Extract the [x, y] coordinate from the center of the cell holding the provided text.  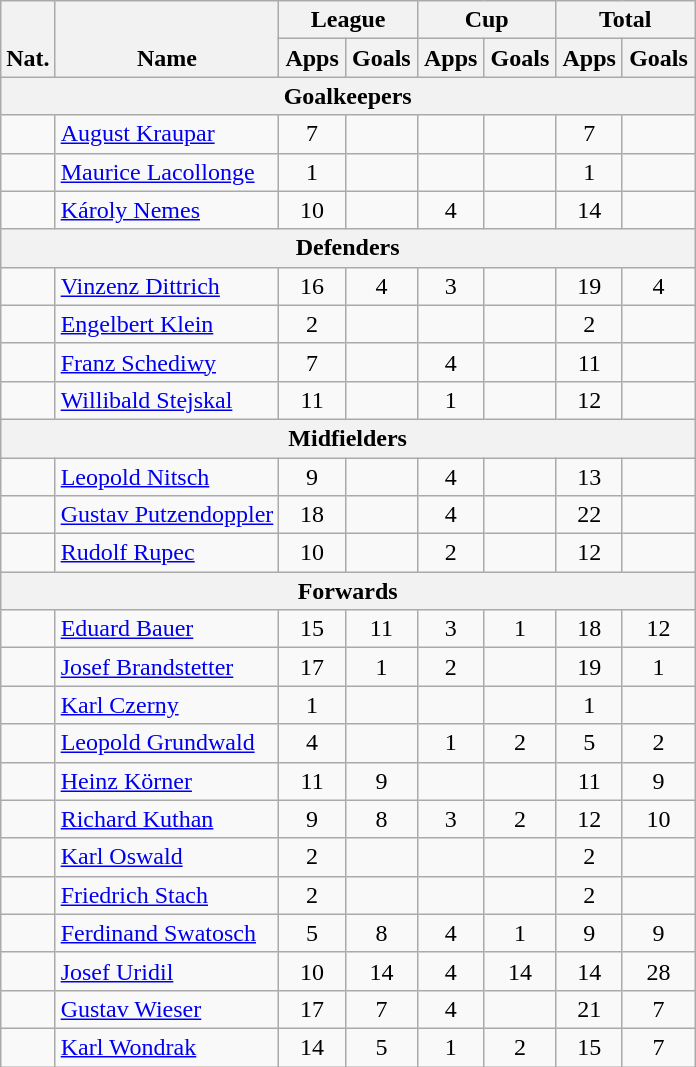
Josef Brandstetter [167, 667]
Ferdinand Swatosch [167, 933]
Vinzenz Dittrich [167, 286]
Forwards [348, 591]
Gustav Putzendoppler [167, 515]
Gustav Wieser [167, 1009]
Cup [486, 20]
Eduard Bauer [167, 629]
Willibald Stejskal [167, 400]
Engelbert Klein [167, 324]
Leopold Grundwald [167, 743]
Franz Schediwy [167, 362]
16 [312, 286]
Total [626, 20]
Friedrich Stach [167, 895]
Josef Uridil [167, 971]
Karl Oswald [167, 857]
Richard Kuthan [167, 819]
Károly Nemes [167, 210]
21 [590, 1009]
Karl Czerny [167, 705]
Defenders [348, 248]
Maurice Lacollonge [167, 172]
Karl Wondrak [167, 1047]
Midfielders [348, 438]
League [348, 20]
13 [590, 477]
August Kraupar [167, 134]
Nat. [28, 39]
Name [167, 39]
Leopold Nitsch [167, 477]
Heinz Körner [167, 781]
28 [658, 971]
Rudolf Rupec [167, 553]
Goalkeepers [348, 96]
22 [590, 515]
